Locate the cell with the specified text and output its (x, y) center coordinate. 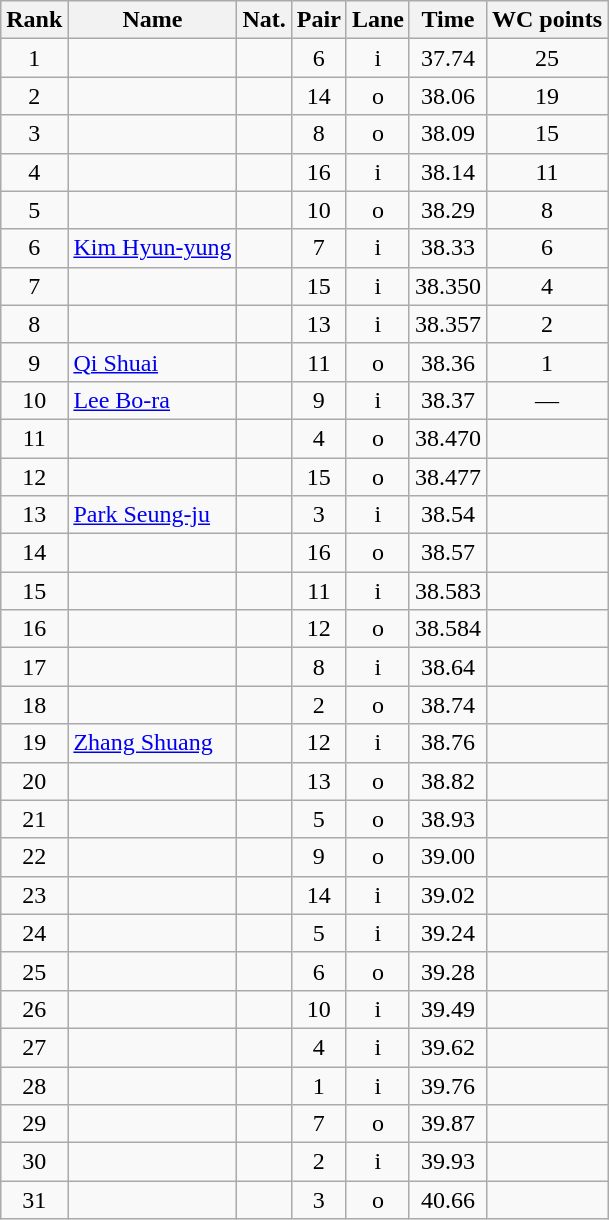
38.93 (448, 819)
Pair (318, 20)
21 (34, 819)
38.09 (448, 134)
39.62 (448, 1047)
Name (152, 20)
38.477 (448, 477)
20 (34, 781)
28 (34, 1085)
39.28 (448, 971)
23 (34, 895)
38.06 (448, 96)
39.00 (448, 857)
38.14 (448, 172)
38.470 (448, 438)
Park Seung-ju (152, 515)
Zhang Shuang (152, 743)
22 (34, 857)
38.583 (448, 591)
17 (34, 667)
38.82 (448, 781)
29 (34, 1124)
38.350 (448, 286)
38.29 (448, 210)
38.74 (448, 705)
Lee Bo-ra (152, 400)
38.37 (448, 400)
WC points (546, 20)
38.584 (448, 629)
31 (34, 1200)
30 (34, 1162)
38.357 (448, 324)
24 (34, 933)
Lane (378, 20)
38.36 (448, 362)
38.64 (448, 667)
Qi Shuai (152, 362)
Nat. (264, 20)
18 (34, 705)
39.87 (448, 1124)
Rank (34, 20)
39.76 (448, 1085)
39.24 (448, 933)
40.66 (448, 1200)
37.74 (448, 58)
26 (34, 1009)
27 (34, 1047)
38.57 (448, 553)
Kim Hyun-yung (152, 248)
39.02 (448, 895)
38.54 (448, 515)
39.93 (448, 1162)
38.76 (448, 743)
Time (448, 20)
— (546, 400)
39.49 (448, 1009)
38.33 (448, 248)
